Pinpoint the cell where the given text exists, returning its [X, Y] midpoint coordinate. 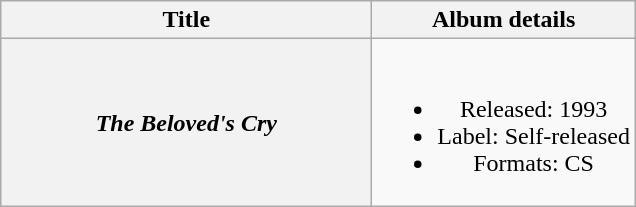
The Beloved's Cry [186, 122]
Album details [504, 20]
Title [186, 20]
Released: 1993Label: Self-releasedFormats: CS [504, 122]
